Output the (x, y) coordinate of the center of the cell containing the given text.  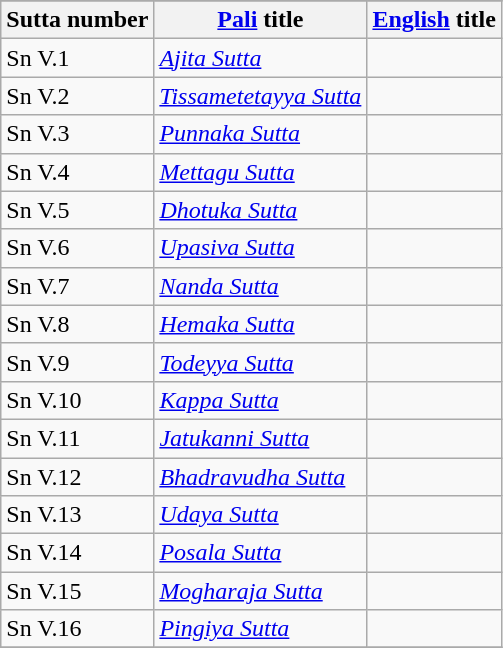
Sn V.5 (78, 210)
Mogharaja Sutta (260, 591)
Sn V.3 (78, 134)
Sn V.15 (78, 591)
Sn V.8 (78, 324)
Nanda Sutta (260, 286)
Kappa Sutta (260, 400)
Sn V.13 (78, 515)
Bhadravudha Sutta (260, 477)
Punnaka Sutta (260, 134)
Sn V.11 (78, 438)
Sn V.6 (78, 248)
Sn V.16 (78, 629)
English title (434, 20)
Pingiya Sutta (260, 629)
Sn V.1 (78, 58)
Mettagu Sutta (260, 172)
Sn V.10 (78, 400)
Tissametetayya Sutta (260, 96)
Sn V.12 (78, 477)
Sn V.14 (78, 553)
Ajita Sutta (260, 58)
Sutta number (78, 20)
Sn V.4 (78, 172)
Pali title (260, 20)
Sn V.9 (78, 362)
Upasiva Sutta (260, 248)
Hemaka Sutta (260, 324)
Dhotuka Sutta (260, 210)
Sn V.7 (78, 286)
Todeyya Sutta (260, 362)
Udaya Sutta (260, 515)
Jatukanni Sutta (260, 438)
Sn V.2 (78, 96)
Posala Sutta (260, 553)
